Find where the given text appears and provide that cell's center as [x, y] coordinate. 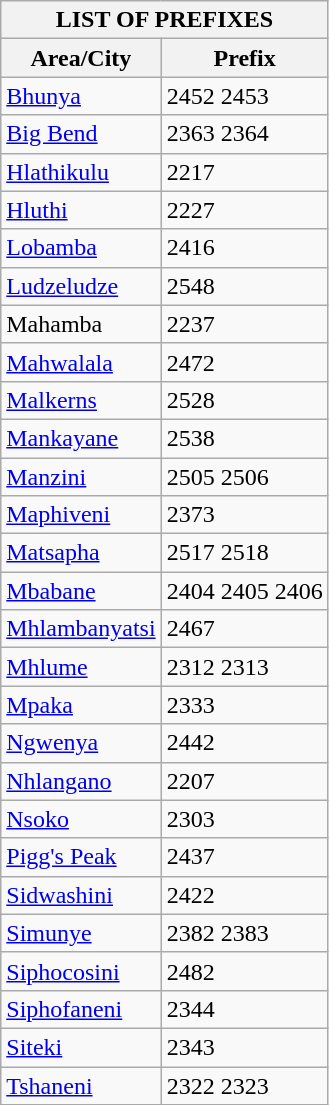
2343 [244, 1047]
Area/City [81, 58]
Matsapha [81, 553]
2538 [244, 438]
Maphiveni [81, 515]
Mhlambanyatsi [81, 629]
Siphofaneni [81, 1009]
Hluthi [81, 210]
2373 [244, 515]
2422 [244, 895]
Ludzeludze [81, 286]
2467 [244, 629]
2237 [244, 324]
Mahamba [81, 324]
Bhunya [81, 96]
Nsoko [81, 819]
2472 [244, 362]
Big Bend [81, 134]
Nhlangano [81, 781]
Lobamba [81, 248]
Prefix [244, 58]
2217 [244, 172]
Mankayane [81, 438]
Sidwashini [81, 895]
Malkerns [81, 400]
Ngwenya [81, 743]
2517 2518 [244, 553]
2227 [244, 210]
2416 [244, 248]
Simunye [81, 933]
Mpaka [81, 705]
2442 [244, 743]
2322 2323 [244, 1085]
Siteki [81, 1047]
2382 2383 [244, 933]
Manzini [81, 477]
Tshaneni [81, 1085]
2548 [244, 286]
2344 [244, 1009]
Mhlume [81, 667]
2528 [244, 400]
Siphocosini [81, 971]
2207 [244, 781]
2363 2364 [244, 134]
2505 2506 [244, 477]
Hlathikulu [81, 172]
2482 [244, 971]
2312 2313 [244, 667]
2303 [244, 819]
2333 [244, 705]
2437 [244, 857]
Mbabane [81, 591]
2452 2453 [244, 96]
2404 2405 2406 [244, 591]
Mahwalala [81, 362]
LIST OF PREFIXES [164, 20]
Pigg's Peak [81, 857]
